Output the (x, y) coordinate of the center of the cell containing the given text.  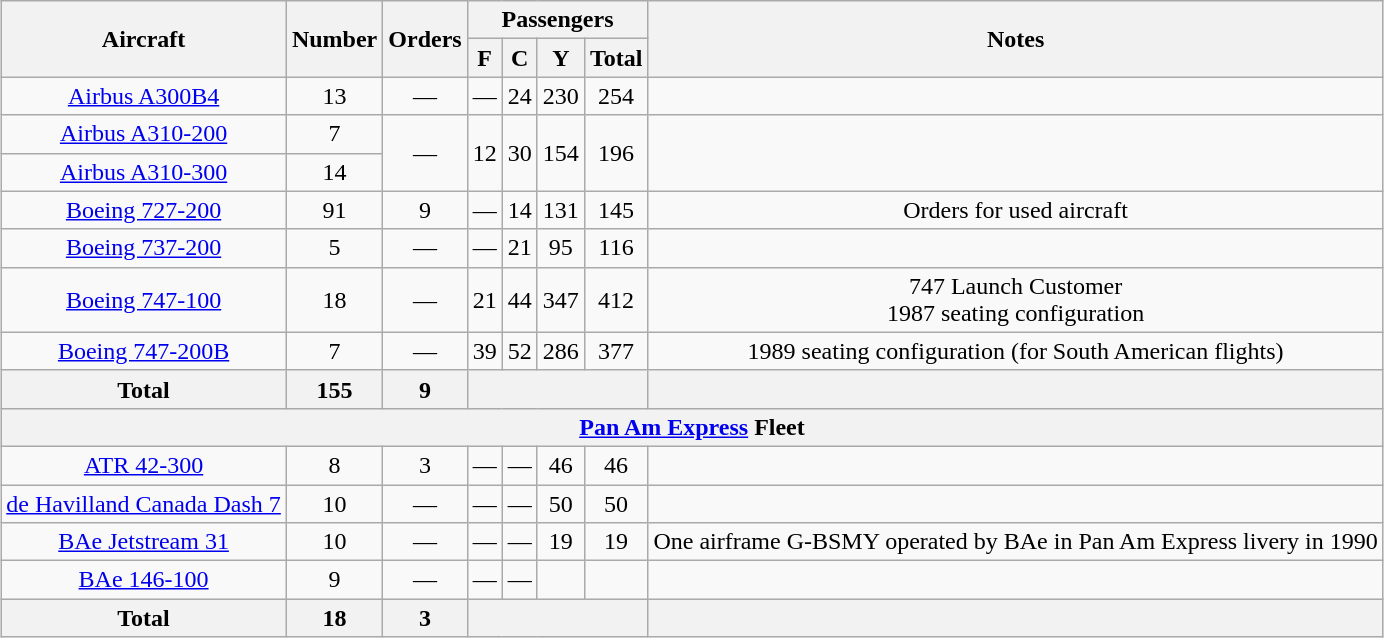
254 (616, 96)
1989 seating configuration (for South American flights) (1016, 351)
Boeing 727-200 (144, 210)
ATR 42-300 (144, 465)
12 (484, 153)
155 (334, 389)
747 Launch Customer1987 seating configuration (1016, 300)
347 (560, 300)
Airbus A310-300 (144, 172)
286 (560, 351)
C (520, 58)
One airframe G-BSMY operated by BAe in Pan Am Express livery in 1990 (1016, 542)
196 (616, 153)
Notes (1016, 39)
Number (334, 39)
Airbus A310-200 (144, 134)
BAe Jetstream 31 (144, 542)
95 (560, 248)
30 (520, 153)
52 (520, 351)
154 (560, 153)
8 (334, 465)
Boeing 747-200B (144, 351)
Orders (425, 39)
Passengers (558, 20)
BAe 146-100 (144, 580)
116 (616, 248)
5 (334, 248)
39 (484, 351)
412 (616, 300)
de Havilland Canada Dash 7 (144, 503)
Boeing 747-100 (144, 300)
24 (520, 96)
44 (520, 300)
Airbus A300B4 (144, 96)
Pan Am Express Fleet (692, 427)
Boeing 737-200 (144, 248)
131 (560, 210)
145 (616, 210)
13 (334, 96)
377 (616, 351)
Orders for used aircraft (1016, 210)
91 (334, 210)
230 (560, 96)
Aircraft (144, 39)
Y (560, 58)
F (484, 58)
